Scan for the cell matching the given text and deliver its (X, Y) coordinate at center. 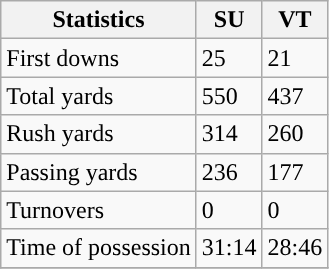
Total yards (99, 96)
Time of possession (99, 248)
550 (229, 96)
Passing yards (99, 172)
First downs (99, 58)
236 (229, 172)
Statistics (99, 20)
21 (295, 58)
Turnovers (99, 210)
25 (229, 58)
VT (295, 20)
SU (229, 20)
31:14 (229, 248)
437 (295, 96)
28:46 (295, 248)
260 (295, 134)
177 (295, 172)
Rush yards (99, 134)
314 (229, 134)
